Identify which cell holds the provided text, then report its (X, Y) central coordinate. 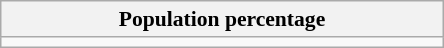
Population percentage (222, 19)
